Provide the (X, Y) coordinate of the cell's center where the given text is located.  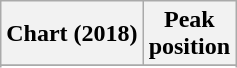
Peakposition (189, 34)
Chart (2018) (72, 34)
